Capture the cell that displays the provided text and extract its [X, Y] central coordinate. 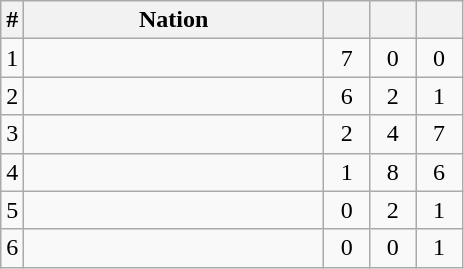
5 [12, 210]
3 [12, 134]
8 [393, 172]
# [12, 20]
Nation [174, 20]
